Find where the given text appears and provide that cell's center as (X, Y) coordinate. 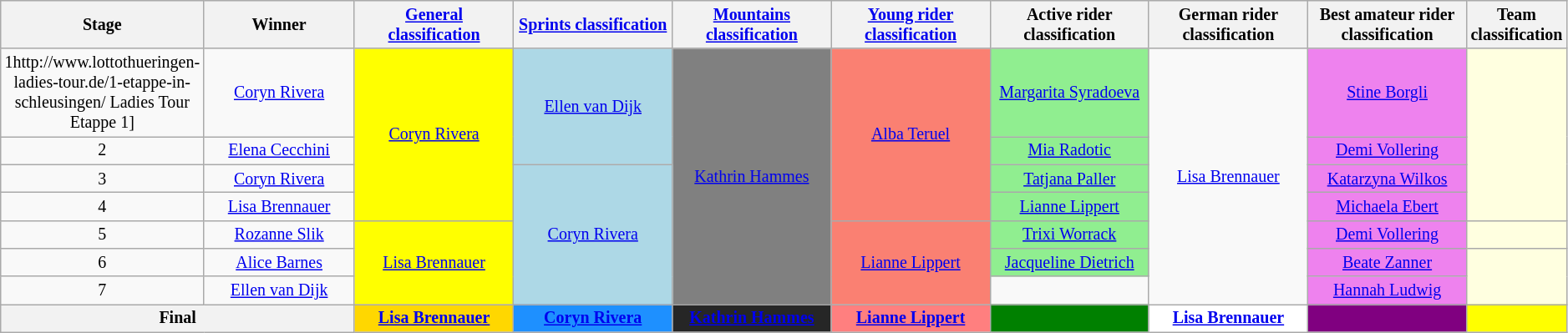
Stine Borgli (1387, 93)
3 (102, 179)
Katarzyna Wilkos (1387, 179)
5 (102, 234)
Margarita Syradoeva (1069, 93)
1http://www.lottothueringen-ladies-tour.de/1-etappe-in-schleusingen/ Ladies Tour Etappe 1] (102, 93)
Beate Zanner (1387, 262)
Mia Radotic (1069, 150)
Jacqueline Dietrich (1069, 262)
Winner (279, 25)
6 (102, 262)
4 (102, 207)
Alice Barnes (279, 262)
Stage (102, 25)
Michaela Ebert (1387, 207)
Sprints classification (593, 25)
Mountains classification (752, 25)
Alba Teruel (911, 135)
Hannah Ludwig (1387, 290)
Final (178, 319)
General classification (434, 25)
Active rider classification (1069, 25)
2 (102, 150)
7 (102, 290)
Tatjana Paller (1069, 179)
Team classification (1517, 25)
Rozanne Slik (279, 234)
Young rider classification (911, 25)
Best amateur rider classification (1387, 25)
Elena Cecchini (279, 150)
German rider classification (1228, 25)
Trixi Worrack (1069, 234)
